Pinpoint the cell where the given text exists, returning its [X, Y] midpoint coordinate. 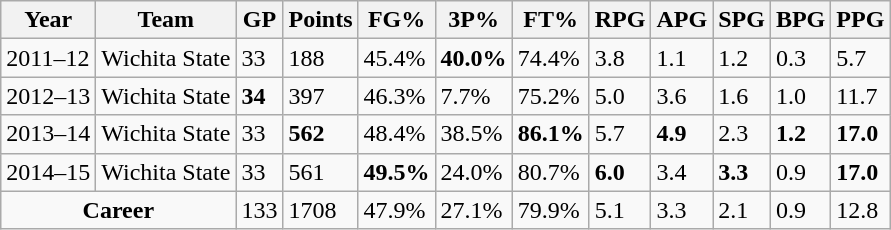
34 [260, 96]
2012–13 [48, 96]
2011–12 [48, 58]
3.8 [620, 58]
12.8 [860, 210]
133 [260, 210]
397 [320, 96]
4.9 [682, 134]
48.4% [396, 134]
38.5% [474, 134]
74.4% [550, 58]
2.1 [742, 210]
FT% [550, 20]
75.2% [550, 96]
GP [260, 20]
FG% [396, 20]
46.3% [396, 96]
27.1% [474, 210]
2013–14 [48, 134]
Points [320, 20]
Career [118, 210]
45.4% [396, 58]
3.6 [682, 96]
40.0% [474, 58]
0.3 [800, 58]
561 [320, 172]
2014–15 [48, 172]
1708 [320, 210]
1.6 [742, 96]
APG [682, 20]
3P% [474, 20]
24.0% [474, 172]
PPG [860, 20]
3.4 [682, 172]
80.7% [550, 172]
49.5% [396, 172]
1.1 [682, 58]
SPG [742, 20]
86.1% [550, 134]
188 [320, 58]
11.7 [860, 96]
Team [166, 20]
6.0 [620, 172]
79.9% [550, 210]
RPG [620, 20]
562 [320, 134]
5.0 [620, 96]
47.9% [396, 210]
2.3 [742, 134]
BPG [800, 20]
5.1 [620, 210]
1.0 [800, 96]
7.7% [474, 96]
Year [48, 20]
